Detect which cell encompasses the target text, then output its (x, y) center coordinate. 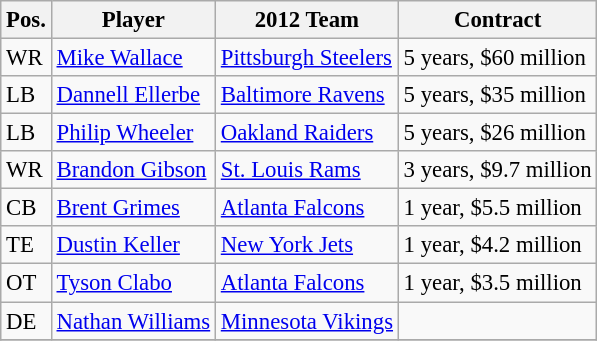
Mike Wallace (133, 58)
2012 Team (306, 20)
3 years, $9.7 million (498, 170)
New York Jets (306, 245)
Dannell Ellerbe (133, 95)
5 years, $26 million (498, 133)
1 year, $5.5 million (498, 208)
Pos. (26, 20)
DE (26, 321)
Tyson Clabo (133, 283)
CB (26, 208)
Nathan Williams (133, 321)
Philip Wheeler (133, 133)
Pittsburgh Steelers (306, 58)
Baltimore Ravens (306, 95)
1 year, $3.5 million (498, 283)
Dustin Keller (133, 245)
Brent Grimes (133, 208)
Minnesota Vikings (306, 321)
Brandon Gibson (133, 170)
OT (26, 283)
St. Louis Rams (306, 170)
5 years, $35 million (498, 95)
5 years, $60 million (498, 58)
1 year, $4.2 million (498, 245)
Contract (498, 20)
TE (26, 245)
Player (133, 20)
Oakland Raiders (306, 133)
